Identify which cell holds the provided text, then report its (X, Y) central coordinate. 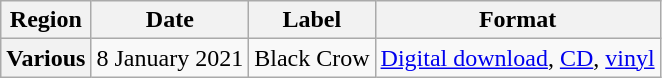
Black Crow (312, 58)
8 January 2021 (170, 58)
Various (46, 58)
Date (170, 20)
Format (518, 20)
Digital download, CD, vinyl (518, 58)
Region (46, 20)
Label (312, 20)
